Detect which cell encompasses the target text, then output its [X, Y] center coordinate. 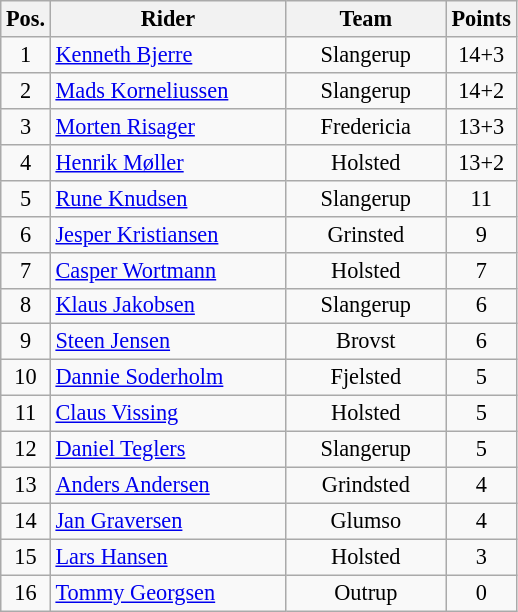
Morten Risager [168, 126]
15 [26, 557]
13 [26, 485]
Jan Graversen [168, 521]
12 [26, 450]
Jesper Kristiansen [168, 234]
14+2 [481, 90]
Outrup [366, 593]
10 [26, 378]
Kenneth Bjerre [168, 55]
Fredericia [366, 126]
13+3 [481, 126]
14 [26, 521]
Henrik Møller [168, 162]
Lars Hansen [168, 557]
Rider [168, 19]
Grindsted [366, 485]
Claus Vissing [168, 414]
Tommy Georgsen [168, 593]
Anders Andersen [168, 485]
0 [481, 593]
Casper Wortmann [168, 270]
Pos. [26, 19]
Rune Knudsen [168, 198]
13+2 [481, 162]
Dannie Soderholm [168, 378]
Points [481, 19]
Mads Korneliussen [168, 90]
Brovst [366, 342]
Steen Jensen [168, 342]
Team [366, 19]
2 [26, 90]
1 [26, 55]
Klaus Jakobsen [168, 306]
14+3 [481, 55]
Glumso [366, 521]
8 [26, 306]
16 [26, 593]
Daniel Teglers [168, 450]
Grinsted [366, 234]
Fjelsted [366, 378]
